Provide the [X, Y] coordinate of the cell's center where the given text is located.  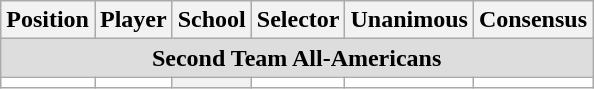
Unanimous [409, 20]
Position [48, 20]
Player [133, 20]
School [212, 20]
Second Team All-Americans [297, 58]
Selector [298, 20]
Consensus [532, 20]
